Search for the cell housing the specified text and yield its [x, y] center coordinate. 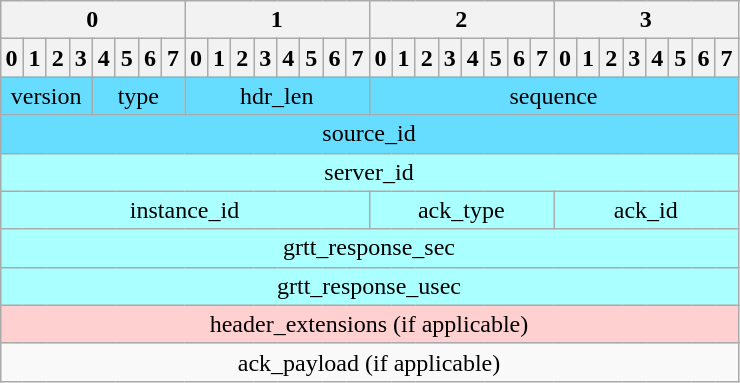
ack_payload (if applicable) [369, 362]
grtt_response_usec [369, 286]
instance_id [184, 210]
grtt_response_sec [369, 248]
source_id [369, 134]
version [46, 96]
type [138, 96]
header_extensions (if applicable) [369, 324]
ack_id [646, 210]
ack_type [461, 210]
sequence [554, 96]
hdr_len [276, 96]
server_id [369, 172]
